Output the [X, Y] coordinate of the center of the cell containing the given text.  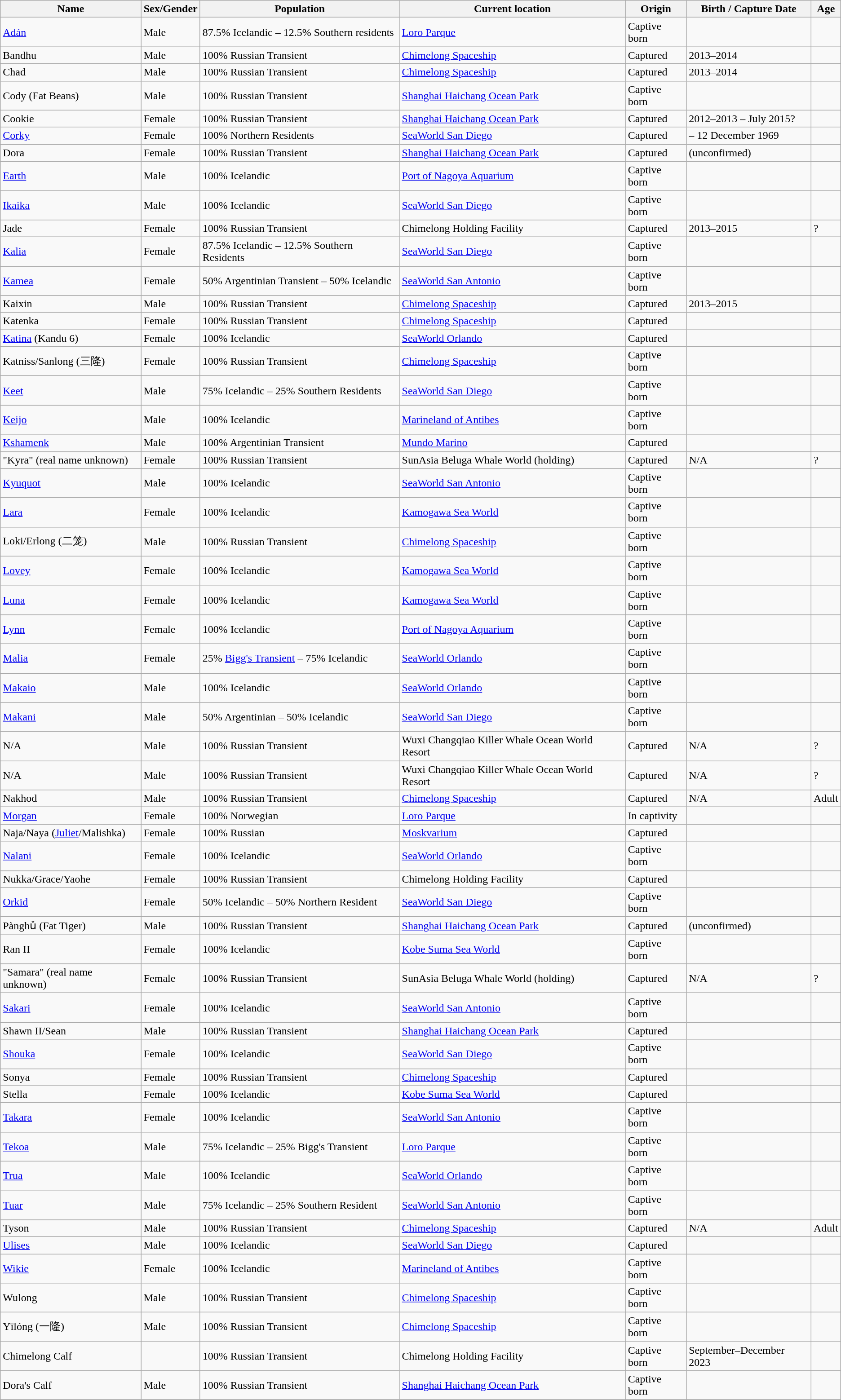
Jade [71, 228]
Lara [71, 512]
Loki/Erlong (二笼) [71, 542]
75% Icelandic – 25% Bigg's Transient [300, 1146]
Corky [71, 136]
Orkid [71, 902]
Makaio [71, 687]
Kaixin [71, 304]
Chad [71, 72]
2012–2013 – July 2015? [749, 119]
Trua [71, 1176]
Katniss/Sanlong (三隆) [71, 361]
Kalia [71, 252]
100% Argentinian Transient [300, 443]
In captivity [656, 816]
Tekoa [71, 1146]
Sonya [71, 1077]
Chimelong Calf [71, 1356]
Ikaika [71, 205]
75% Icelandic – 25% Southern Resident [300, 1205]
50% Argentinian Transient – 50% Icelandic [300, 280]
Malia [71, 658]
Wikie [71, 1268]
100% Norwegian [300, 816]
Katenka [71, 321]
Keijo [71, 420]
50% Icelandic – 50% Northern Resident [300, 902]
Adán [71, 32]
Keet [71, 391]
Moskvarium [512, 833]
Bandhu [71, 55]
100% Russian [300, 833]
Lovey [71, 570]
Shawn II/Sean [71, 1031]
Age [826, 9]
Katina (Kandu 6) [71, 338]
Lynn [71, 629]
Takara [71, 1117]
Nalani [71, 856]
Yīlóng (一隆) [71, 1327]
Birth / Capture Date [749, 9]
Current location [512, 9]
87.5% Icelandic – 12.5% Southern residents [300, 32]
Wulong [71, 1298]
September–December 2023 [749, 1356]
– 12 December 1969 [749, 136]
"Samara" (real name unknown) [71, 978]
Ulises [71, 1245]
Origin [656, 9]
Mundo Marino [512, 443]
Luna [71, 600]
Cody (Fat Beans) [71, 95]
Name [71, 9]
Pànghǔ (Fat Tiger) [71, 926]
Makani [71, 717]
Nakhod [71, 799]
Ran II [71, 950]
Dora [71, 153]
Morgan [71, 816]
Tyson [71, 1228]
Tuar [71, 1205]
Sex/Gender [171, 9]
50% Argentinian – 50% Icelandic [300, 717]
Shouka [71, 1054]
25% Bigg's Transient – 75% Icelandic [300, 658]
Kyuquot [71, 483]
Sakari [71, 1008]
Stella [71, 1094]
Cookie [71, 119]
Earth [71, 176]
Kshamenk [71, 443]
75% Icelandic – 25% Southern Residents [300, 391]
Naja/Naya (Juliet/Malishka) [71, 833]
Dora's Calf [71, 1385]
Nukka/Grace/Yaohe [71, 879]
87.5% Icelandic – 12.5% Southern Residents [300, 252]
Population [300, 9]
"Kyra" (real name unknown) [71, 460]
100% Northern Residents [300, 136]
Kamea [71, 280]
